Return the [x, y] coordinate for the center point of the cell that contains the specified text.  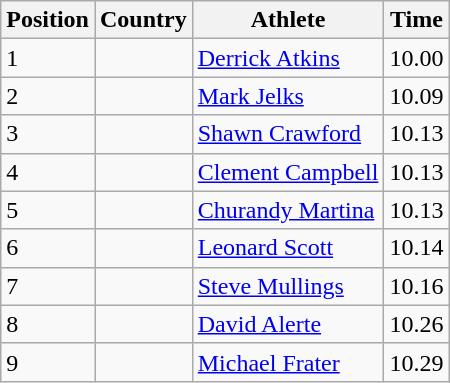
Derrick Atkins [288, 58]
8 [48, 324]
3 [48, 134]
Shawn Crawford [288, 134]
Mark Jelks [288, 96]
Position [48, 20]
10.29 [416, 362]
2 [48, 96]
Michael Frater [288, 362]
Steve Mullings [288, 286]
10.26 [416, 324]
1 [48, 58]
David Alerte [288, 324]
7 [48, 286]
10.16 [416, 286]
4 [48, 172]
6 [48, 248]
10.14 [416, 248]
5 [48, 210]
Leonard Scott [288, 248]
Athlete [288, 20]
10.09 [416, 96]
9 [48, 362]
Clement Campbell [288, 172]
Time [416, 20]
10.00 [416, 58]
Churandy Martina [288, 210]
Country [143, 20]
